Pinpoint the cell where the given text exists, returning its (x, y) midpoint coordinate. 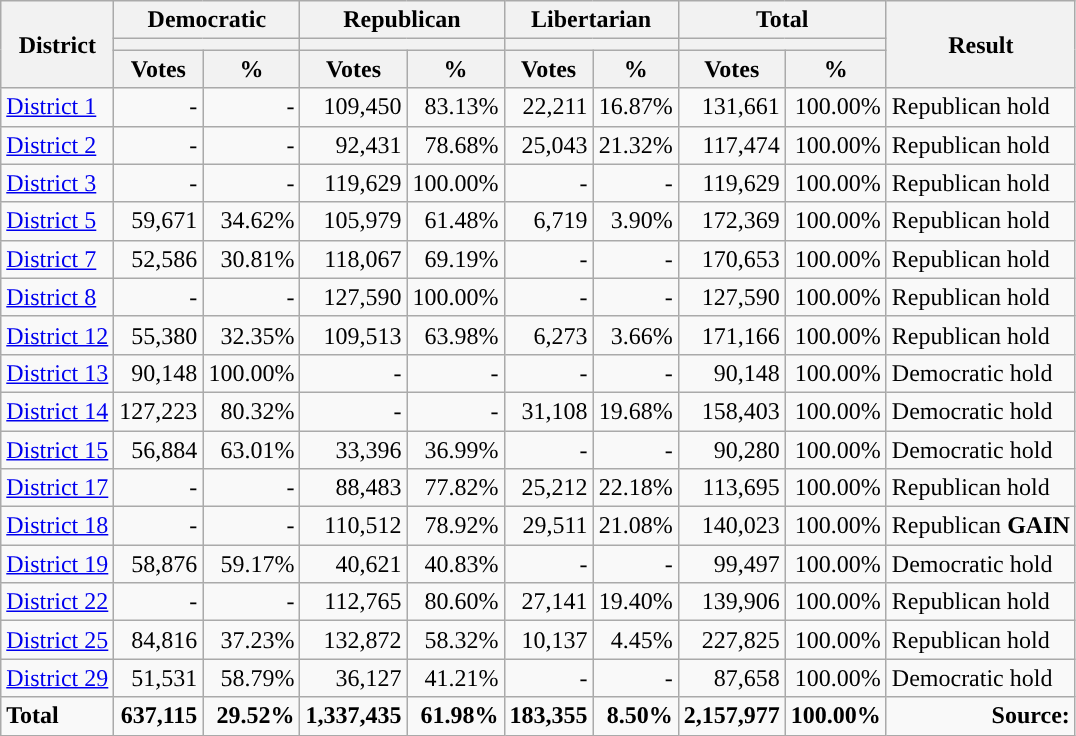
77.82% (456, 488)
170,653 (732, 259)
80.60% (456, 602)
87,658 (732, 678)
District 15 (58, 449)
District 14 (58, 411)
58.79% (252, 678)
29,511 (548, 526)
3.90% (636, 221)
63.01% (252, 449)
District 25 (58, 640)
19.68% (636, 411)
Democratic (207, 20)
78.68% (456, 145)
172,369 (732, 221)
25,212 (548, 488)
110,512 (354, 526)
District 3 (58, 183)
63.98% (456, 335)
36.99% (456, 449)
58.32% (456, 640)
6,719 (548, 221)
4.45% (636, 640)
District 19 (58, 564)
92,431 (354, 145)
33,396 (354, 449)
Republican (402, 20)
District 2 (58, 145)
District 12 (58, 335)
84,816 (158, 640)
56,884 (158, 449)
22,211 (548, 107)
637,115 (158, 716)
District 5 (58, 221)
19.40% (636, 602)
Libertarian (591, 20)
80.32% (252, 411)
21.08% (636, 526)
139,906 (732, 602)
10,137 (548, 640)
131,661 (732, 107)
117,474 (732, 145)
34.62% (252, 221)
140,023 (732, 526)
171,166 (732, 335)
District 17 (58, 488)
78.92% (456, 526)
8.50% (636, 716)
227,825 (732, 640)
27,141 (548, 602)
31,108 (548, 411)
2,157,977 (732, 716)
83.13% (456, 107)
40.83% (456, 564)
1,337,435 (354, 716)
52,586 (158, 259)
105,979 (354, 221)
District 1 (58, 107)
61.48% (456, 221)
6,273 (548, 335)
3.66% (636, 335)
99,497 (732, 564)
88,483 (354, 488)
Republican GAIN (980, 526)
Source: (980, 716)
118,067 (354, 259)
21.32% (636, 145)
109,513 (354, 335)
113,695 (732, 488)
District (58, 44)
90,280 (732, 449)
41.21% (456, 678)
51,531 (158, 678)
109,450 (354, 107)
36,127 (354, 678)
32.35% (252, 335)
22.18% (636, 488)
District 13 (58, 373)
58,876 (158, 564)
158,403 (732, 411)
Result (980, 44)
30.81% (252, 259)
District 22 (58, 602)
112,765 (354, 602)
District 29 (58, 678)
25,043 (548, 145)
183,355 (548, 716)
29.52% (252, 716)
127,223 (158, 411)
55,380 (158, 335)
69.19% (456, 259)
40,621 (354, 564)
132,872 (354, 640)
37.23% (252, 640)
59.17% (252, 564)
District 8 (58, 297)
16.87% (636, 107)
District 18 (58, 526)
59,671 (158, 221)
61.98% (456, 716)
District 7 (58, 259)
